Return the (X, Y) coordinate for the center point of the cell that contains the specified text.  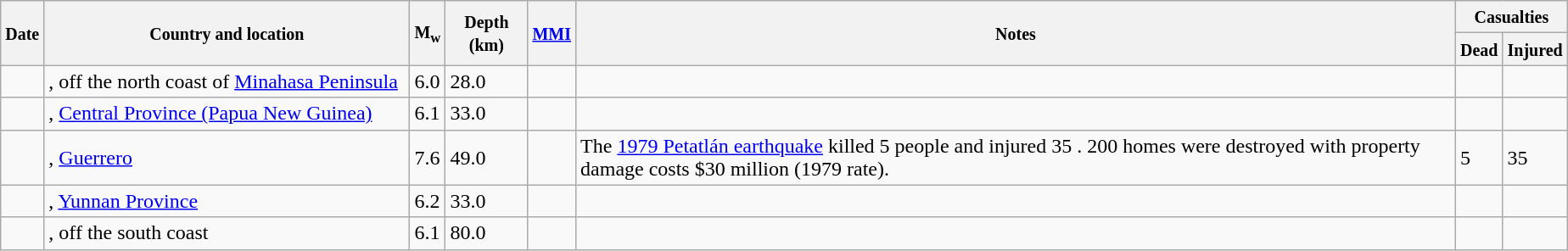
The 1979 Petatlán earthquake killed 5 people and injured 35 . 200 homes were destroyed with property damage costs $30 million (1979 rate). (1016, 158)
7.6 (428, 158)
80.0 (487, 233)
Depth (km) (487, 33)
, off the north coast of Minahasa Peninsula (227, 81)
, Central Province (Papua New Guinea) (227, 114)
6.2 (428, 201)
49.0 (487, 158)
Dead (1479, 49)
, Guerrero (227, 158)
Mw (428, 33)
, off the south coast (227, 233)
6.0 (428, 81)
Notes (1016, 33)
Injured (1535, 49)
5 (1479, 158)
Casualties (1511, 17)
MMI (552, 33)
, Yunnan Province (227, 201)
35 (1535, 158)
28.0 (487, 81)
Country and location (227, 33)
Date (22, 33)
